Pinpoint the cell where the given text exists, returning its [x, y] midpoint coordinate. 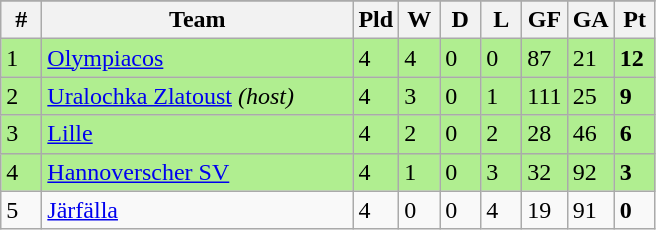
Pld [376, 20]
GF [544, 20]
6 [634, 134]
Hannoverscher SV [198, 172]
46 [590, 134]
21 [590, 58]
# [22, 20]
12 [634, 58]
Uralochka Zlatoust (host) [198, 96]
Järfälla [198, 210]
D [460, 20]
GA [590, 20]
Team [198, 20]
111 [544, 96]
19 [544, 210]
Pt [634, 20]
Olympiacos [198, 58]
Lille [198, 134]
87 [544, 58]
25 [590, 96]
92 [590, 172]
L [502, 20]
32 [544, 172]
9 [634, 96]
28 [544, 134]
91 [590, 210]
W [420, 20]
5 [22, 210]
